Provide the (x, y) coordinate of the cell's center where the given text is located.  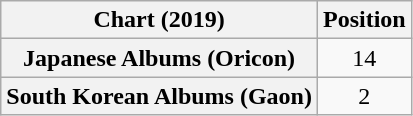
South Korean Albums (Gaon) (160, 96)
Japanese Albums (Oricon) (160, 58)
2 (364, 96)
Chart (2019) (160, 20)
14 (364, 58)
Position (364, 20)
